Detect which cell encompasses the target text, then output its [x, y] center coordinate. 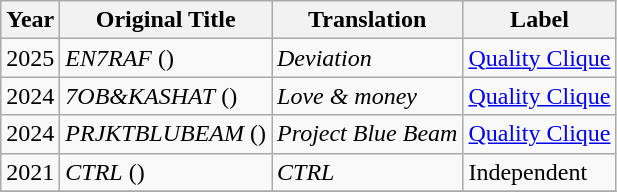
Year [30, 20]
Love & money [368, 96]
2021 [30, 172]
Project Blue Beam [368, 134]
CTRL [368, 172]
2025 [30, 58]
Translation [368, 20]
Independent [540, 172]
7OB&KASHAT () [166, 96]
Original Title [166, 20]
PRJKTBLUBEAM () [166, 134]
EN7RAF () [166, 58]
Deviation [368, 58]
CTRL () [166, 172]
Label [540, 20]
